Provide the (x, y) coordinate of the cell's center where the given text is located.  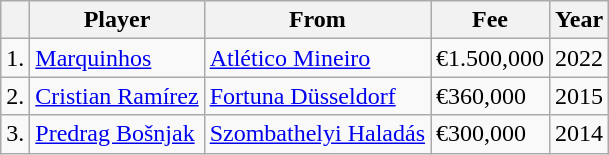
Cristian Ramírez (117, 96)
From (317, 20)
€360,000 (490, 96)
Marquinhos (117, 58)
Year (580, 20)
Atlético Mineiro (317, 58)
2. (16, 96)
2015 (580, 96)
1. (16, 58)
3. (16, 134)
€1.500,000 (490, 58)
Szombathelyi Haladás (317, 134)
Player (117, 20)
€300,000 (490, 134)
2022 (580, 58)
Fee (490, 20)
Predrag Bošnjak (117, 134)
2014 (580, 134)
Fortuna Düsseldorf (317, 96)
